Locate the cell with the specified text and output its [x, y] center coordinate. 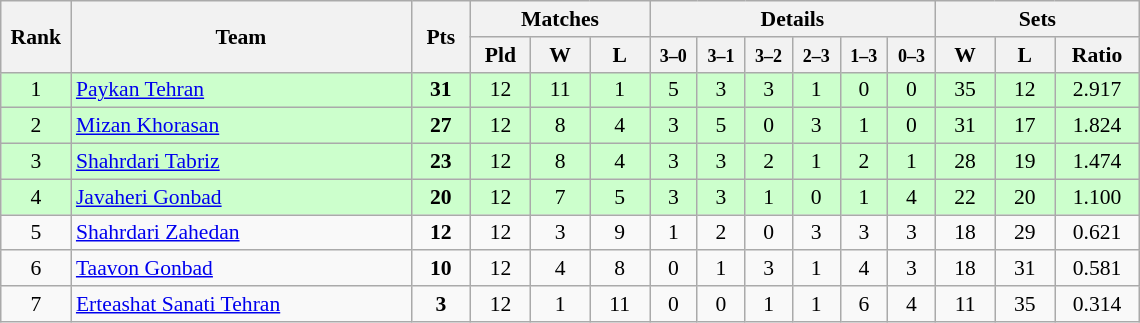
3–2 [769, 55]
Pts [441, 36]
1.474 [1096, 162]
Erteashat Sanati Tehran [241, 304]
29 [1025, 233]
19 [1025, 162]
23 [441, 162]
22 [965, 197]
0.581 [1096, 269]
27 [441, 126]
1.824 [1096, 126]
3–1 [721, 55]
Pld [501, 55]
Paykan Tehran [241, 90]
Matches [560, 19]
Mizan Khorasan [241, 126]
Taavon Gonbad [241, 269]
0.314 [1096, 304]
1–3 [864, 55]
Shahrdari Zahedan [241, 233]
Details [793, 19]
9 [620, 233]
Team [241, 36]
Rank [36, 36]
Shahrdari Tabriz [241, 162]
Ratio [1096, 55]
Javaheri Gonbad [241, 197]
28 [965, 162]
2.917 [1096, 90]
0–3 [912, 55]
3–0 [674, 55]
1.100 [1096, 197]
0.621 [1096, 233]
10 [441, 269]
Sets [1037, 19]
17 [1025, 126]
2–3 [816, 55]
